Determine the (X, Y) coordinate at the center of the cell enclosing the given text.  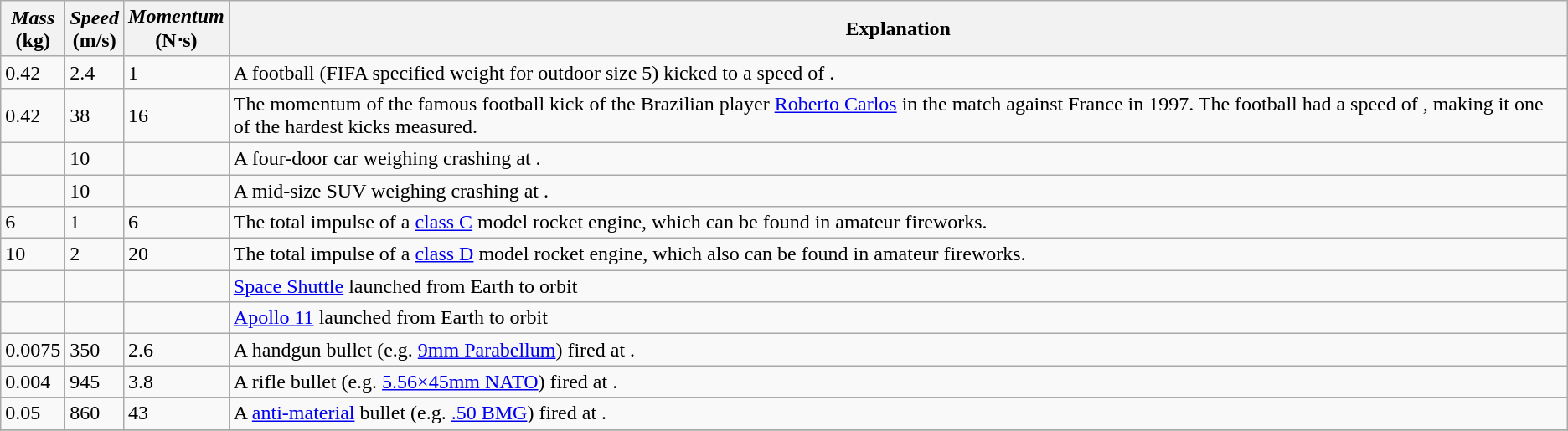
The total impulse of a class C model rocket engine, which can be found in amateur fireworks. (898, 223)
Space Shuttle launched from Earth to orbit (898, 286)
Speed (m/s) (95, 28)
38 (95, 115)
945 (95, 382)
16 (177, 115)
20 (177, 254)
43 (177, 413)
Momentum (N⋅s) (177, 28)
2.6 (177, 350)
Explanation (898, 28)
3.8 (177, 382)
A rifle bullet (e.g. 5.56×45mm NATO) fired at . (898, 382)
2.4 (95, 72)
2 (95, 254)
The total impulse of a class D model rocket engine, which also can be found in amateur fireworks. (898, 254)
860 (95, 413)
0.0075 (34, 350)
Apollo 11 launched from Earth to orbit (898, 318)
A four-door car weighing crashing at . (898, 158)
Mass (kg) (34, 28)
A anti-material bullet (e.g. .50 BMG) fired at . (898, 413)
0.004 (34, 382)
350 (95, 350)
A handgun bullet (e.g. 9mm Parabellum) fired at . (898, 350)
A football (FIFA specified weight for outdoor size 5) kicked to a speed of . (898, 72)
0.05 (34, 413)
A mid-size SUV weighing crashing at . (898, 190)
